Pinpoint the cell where the given text exists, returning its (x, y) midpoint coordinate. 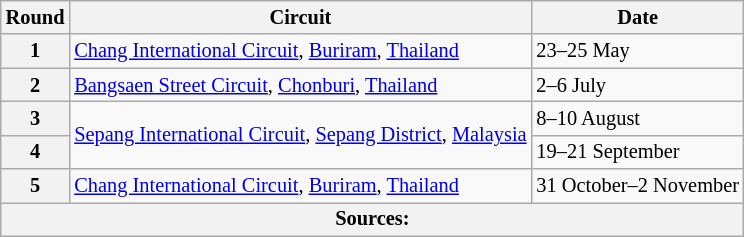
19–21 September (638, 152)
8–10 August (638, 118)
Sepang International Circuit, Sepang District, Malaysia (300, 134)
4 (36, 152)
Sources: (372, 219)
2–6 July (638, 85)
5 (36, 186)
23–25 May (638, 51)
31 October–2 November (638, 186)
Date (638, 17)
1 (36, 51)
Round (36, 17)
Circuit (300, 17)
2 (36, 85)
Bangsaen Street Circuit, Chonburi, Thailand (300, 85)
3 (36, 118)
